From the cell containing the given text, extract its center point as (x, y) coordinate. 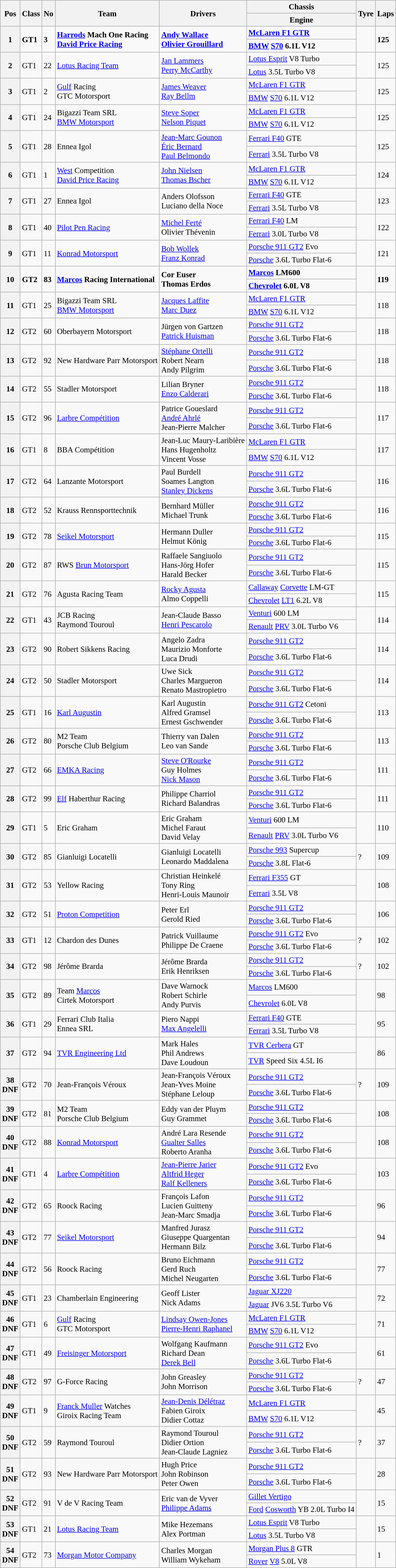
TVR Cerbera GT (301, 1045)
Karl Augustin Alfred Gramsel Ernest Gschwender (203, 712)
Eric van de Vyver Philippe Adams (203, 1503)
Mike Hezemans Alex Portman (203, 1529)
41DNF (10, 1174)
Porsche 993 Supercup (301, 850)
Ferrari 3.5L V8 (301, 893)
West Competition David Price Racing (107, 175)
46DNF (10, 1324)
Tyre (366, 13)
Gianluigi Locatelli Leonardo Maddalena (203, 856)
Anders Olofsson Luciano della Noce (203, 201)
92 (49, 360)
93 (49, 1474)
89 (49, 995)
Gillet Vertigo (301, 1496)
90 (49, 649)
Pilot Pen Racing (107, 227)
Rocky Agusta Almo Coppelli (203, 594)
Jérôme Brarda Erik Henriksen (203, 966)
Chamberlain Engineering (107, 1298)
Jean-François Véroux (107, 1085)
52DNF (10, 1503)
Jean-Pierre Jarier Altfrid Heger Ralf Kelleners (203, 1174)
106 (386, 914)
43 (49, 620)
Rover V8 5.0L V8 (301, 1561)
Lindsay Owen-Jones Pierre-Henri Raphanel (203, 1324)
55 (49, 389)
76 (49, 594)
Mark Hales Phil Andrews Dave Loudoun (203, 1053)
Ferrari F40 LM (301, 221)
13 (10, 360)
Hugh Price John Robinson Peter Owen (203, 1474)
Angelo Zadra Maurizio Monforte Luca Drudi (203, 649)
Porsche 3.8L Flat-6 (301, 863)
39DNF (10, 1113)
Jérôme Brarda (107, 966)
18 (10, 510)
Krauss Rennsporttechnik (107, 510)
Gianluigi Locatelli (107, 856)
Chassis (301, 7)
Steve O'Rourke Guy Holmes Nick Mason (203, 770)
Franck Muller Watches Giroix Racing Team (107, 1411)
Cor Euser Thomas Erdos (203, 279)
7 (10, 201)
Morgan Motor Company (107, 1555)
Karl Augustin (107, 712)
64 (49, 481)
Eddy van der Pluym Guy Grammet (203, 1113)
Eric Graham Michel Faraut David Velay (203, 828)
26 (10, 741)
51 (49, 914)
Team Marcos Cirtek Motorsport (107, 995)
Team (107, 13)
72 (386, 1298)
Drivers (203, 13)
56 (49, 1269)
Yellow Racing (107, 885)
Engine (301, 20)
45 (386, 1411)
Hermann Duller Helmut König (203, 537)
Patrice Goueslard André Ahrlé Jean-Pierre Malcher (203, 418)
John Greasley John Morrison (203, 1382)
Jean-Claude Basso Henri Pescarolo (203, 620)
Bernhard Müller Michael Trunk (203, 510)
Peter Erl Gerold Ried (203, 914)
EMKA Racing (107, 770)
14 (10, 389)
Class (31, 13)
119 (386, 279)
François Lafon Lucien Guitteny Jean-Marc Smadja (203, 1206)
10 (10, 279)
Chevrolet LT1 6.2L V8 (301, 601)
50DNF (10, 1442)
124 (386, 175)
20 (10, 565)
Ferrari F355 GT (301, 877)
33 (10, 940)
70 (49, 1085)
17 (10, 481)
Pos (10, 13)
Ferrari Club Italia Ennea SRL (107, 1024)
Jacques Laffite Marc Duez (203, 305)
53DNF (10, 1529)
65 (49, 1206)
Eric Graham (107, 828)
123 (386, 201)
Jaguar JV6 3.5L Turbo V6 (301, 1305)
45DNF (10, 1298)
85 (49, 856)
Dave Warnock Robert Schirle Andy Purvis (203, 995)
Jean-Luc Maury-Laribière Hans Hugenholtz Vincent Vosse (203, 450)
103 (386, 1174)
80 (49, 741)
Patrick Vuillaume Philippe De Craene (203, 940)
49 (49, 1353)
Piero Nappi Max Angelelli (203, 1024)
49DNF (10, 1411)
JCB Racing Raymond Touroul (107, 620)
Uwe Sick Charles Margueron Renato Mastropietro (203, 681)
47DNF (10, 1353)
43DNF (10, 1237)
Ford Cosworth YB 2.0L Turbo I4 (301, 1510)
Chardon des Dunes (107, 940)
Marcos Racing International (107, 279)
86 (386, 1053)
TVR Speed Six 4.5L I6 (301, 1061)
André Lara Resende Gualter Salles Roberto Aranha (203, 1143)
Callaway Corvette LM-GT (301, 587)
Michel Ferté Olivier Thévenin (203, 227)
87 (49, 565)
83 (49, 279)
122 (386, 227)
52 (49, 510)
Jaguar XJ220 (301, 1291)
BBA Compétition (107, 450)
50 (49, 681)
No (49, 13)
36 (10, 1024)
31 (10, 885)
99 (49, 799)
30 (10, 856)
91 (49, 1503)
Oberbayern Motorsport (107, 332)
97 (49, 1382)
38DNF (10, 1085)
Freisinger Motorsport (107, 1353)
Bruno Eichmann Gerd Ruch Michel Neugarten (203, 1269)
Stéphane Ortelli Robert Nearn Andy Pilgrim (203, 360)
110 (386, 828)
Elf Haberthur Racing (107, 799)
V de V Racing Team (107, 1503)
Andy Wallace Olivier Grouillard (203, 39)
121 (386, 253)
32 (10, 914)
59 (49, 1442)
G-Force Racing (107, 1382)
James Weaver Ray Bellm (203, 91)
Agusta Racing Team (107, 594)
Ferrari 3.0L Turbo V8 (301, 234)
Charles Morgan William Wykeham (203, 1555)
RWS Brun Motorsport (107, 565)
Jürgen von Gartzen Patrick Huisman (203, 332)
Lanzante Motorsport (107, 481)
71 (386, 1324)
Thierry van Dalen Leo van Sande (203, 741)
47 (386, 1382)
Jan Lammers Perry McCarthy (203, 65)
Porsche 911 GT2 Cetoni (301, 704)
Jean-Denis Délétraz Fabien Giroix Didier Cottaz (203, 1411)
95 (386, 1024)
60 (49, 332)
81 (49, 1113)
Jean-François Véroux Jean-Yves Moine Stéphane Leloup (203, 1085)
Christian Heinkelé Tony Ring Henri-Louis Maunoir (203, 885)
Steve Soper Nelson Piquet (203, 118)
48DNF (10, 1382)
42DNF (10, 1206)
51DNF (10, 1474)
Manfred Jurasz Giuseppe Quargentan Hermann Bilz (203, 1237)
Raymond Touroul Didier Ortion Jean-Claude Lagniez (203, 1442)
Proton Competition (107, 914)
19 (10, 537)
88 (49, 1143)
John Nielsen Thomas Bscher (203, 175)
73 (49, 1555)
44DNF (10, 1269)
40DNF (10, 1143)
53 (49, 885)
34 (10, 966)
66 (49, 770)
TVR Engineering Ltd (107, 1053)
Harrods Mach One Racing David Price Racing (107, 39)
Raymond Touroul (107, 1442)
Morgan Plus 8 GTR (301, 1549)
Paul Burdell Soames Langton Stanley Dickens (203, 481)
Geoff Lister Nick Adams (203, 1298)
54DNF (10, 1555)
Laps (386, 13)
Jean-Marc Gounon Éric Bernard Paul Belmondo (203, 146)
40 (49, 227)
35 (10, 995)
Robert Sikkens Racing (107, 649)
Wolfgang Kaufmann Richard Dean Derek Bell (203, 1353)
Raffaele Sangiuolo Hans-Jörg Hofer Harald Becker (203, 565)
61 (386, 1353)
Lilian Bryner Enzo Calderari (203, 389)
Bob Wollek Franz Konrad (203, 253)
Philippe Charriol Richard Balandras (203, 799)
78 (49, 537)
